Return (x, y) of the center of cell containing provided text 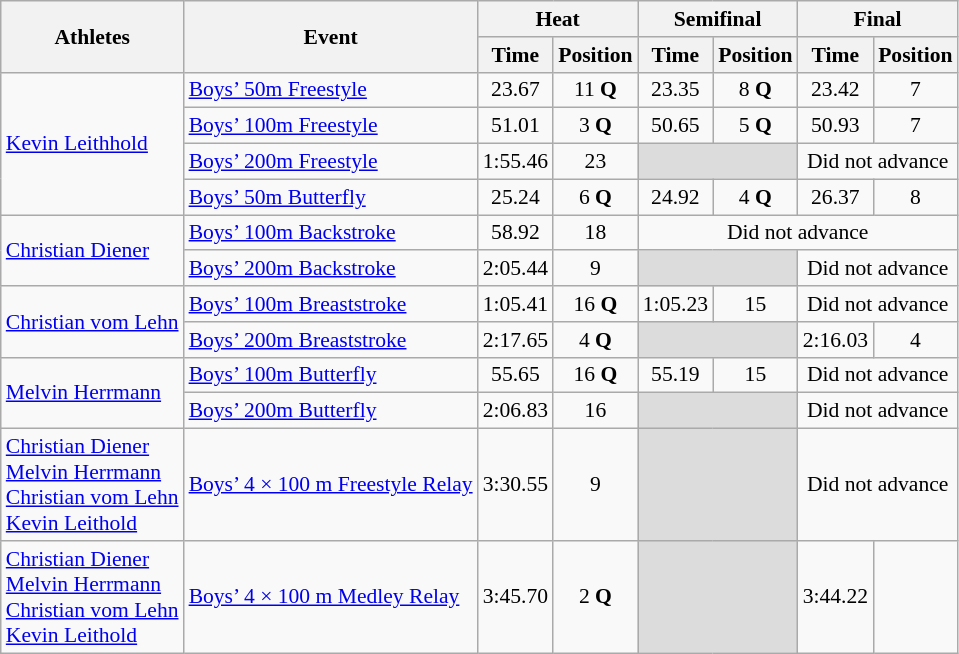
24.92 (676, 197)
Boys’ 200m Backstroke (331, 269)
Boys’ 100m Backstroke (331, 233)
55.65 (516, 375)
Boys’ 4 × 100 m Freestyle Relay (331, 485)
2:06.83 (516, 411)
Boys’ 50m Freestyle (331, 90)
4 (915, 340)
Melvin Herrmann (92, 392)
3 Q (595, 126)
Event (331, 36)
Semifinal (718, 19)
3:44.22 (836, 597)
8 Q (755, 90)
23.35 (676, 90)
2:16.03 (836, 340)
2:17.65 (516, 340)
25.24 (516, 197)
16 (595, 411)
18 (595, 233)
3:30.55 (516, 485)
2 Q (595, 597)
1:55.46 (516, 162)
Boys’ 4 × 100 m Medley Relay (331, 597)
Christian Diener (92, 250)
50.93 (836, 126)
55.19 (676, 375)
5 Q (755, 126)
Boys’ 100m Butterfly (331, 375)
26.37 (836, 197)
1:05.41 (516, 304)
Boys’ 50m Butterfly (331, 197)
23 (595, 162)
2:05.44 (516, 269)
Boys’ 200m Butterfly (331, 411)
11 Q (595, 90)
3:45.70 (516, 597)
1:05.23 (676, 304)
58.92 (516, 233)
Boys’ 200m Freestyle (331, 162)
6 Q (595, 197)
Athletes (92, 36)
23.42 (836, 90)
Christian vom Lehn (92, 322)
8 (915, 197)
50.65 (676, 126)
Boys’ 100m Breaststroke (331, 304)
Heat (558, 19)
51.01 (516, 126)
Final (878, 19)
Boys’ 100m Freestyle (331, 126)
Kevin Leithhold (92, 143)
23.67 (516, 90)
Boys’ 200m Breaststroke (331, 340)
